Scan for the cell matching the given text and deliver its (X, Y) coordinate at center. 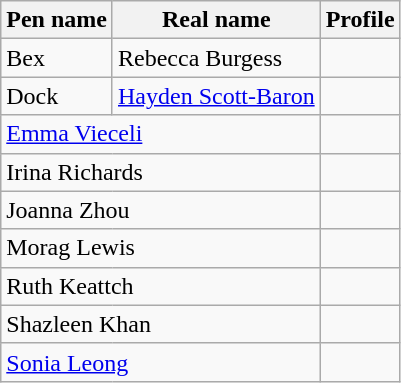
Rebecca Burgess (216, 58)
Sonia Leong (160, 362)
Ruth Keattch (160, 286)
Pen name (57, 20)
Morag Lewis (160, 248)
Dock (57, 96)
Joanna Zhou (160, 210)
Shazleen Khan (160, 324)
Real name (216, 20)
Emma Vieceli (160, 134)
Hayden Scott-Baron (216, 96)
Bex (57, 58)
Profile (360, 20)
Irina Richards (160, 172)
